From the cell containing the given text, extract its center point as [x, y] coordinate. 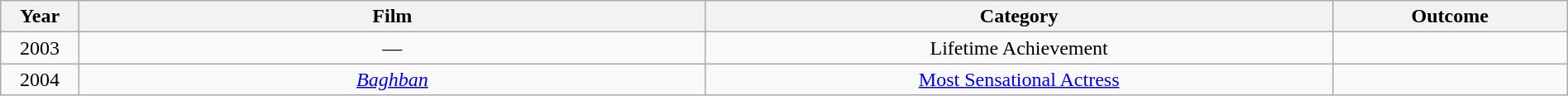
2004 [40, 79]
Lifetime Achievement [1019, 48]
2003 [40, 48]
Most Sensational Actress [1019, 79]
— [392, 48]
Outcome [1450, 17]
Category [1019, 17]
Baghban [392, 79]
Film [392, 17]
Year [40, 17]
